Find where the given text appears and provide that cell's center as [X, Y] coordinate. 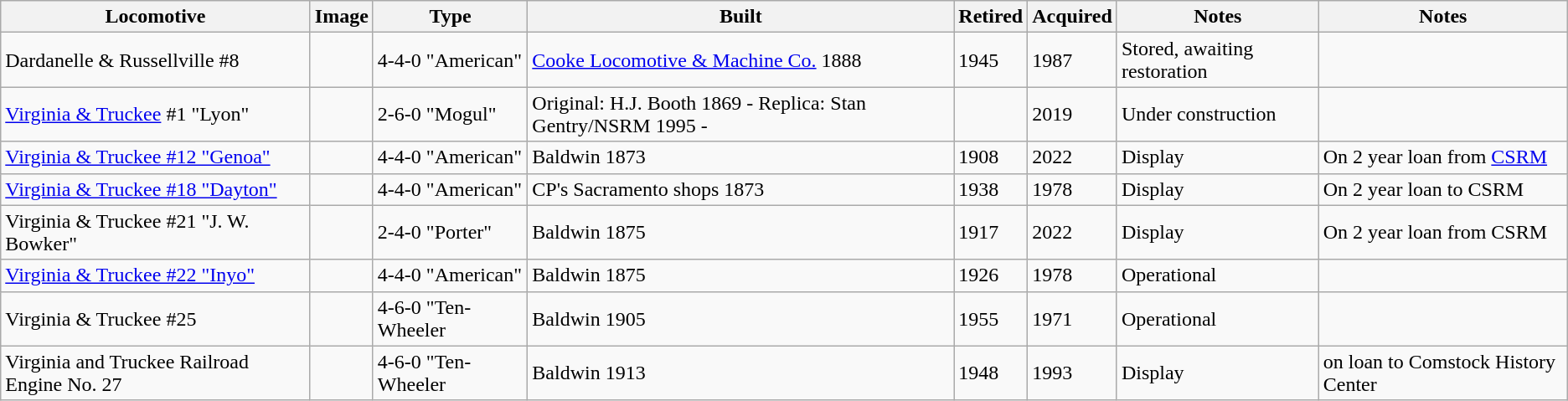
Baldwin 1873 [740, 157]
Original: H.J. Booth 1869 - Replica: Stan Gentry/NSRM 1995 - [740, 114]
Virginia & Truckee #25 [156, 318]
Built [740, 17]
Dardanelle & Russellville #8 [156, 60]
Virginia and Truckee Railroad Engine No. 27 [156, 373]
Image [342, 17]
CP's Sacramento shops 1873 [740, 189]
1908 [991, 157]
1993 [1072, 373]
1926 [991, 275]
2019 [1072, 114]
Virginia & Truckee #1 "Lyon" [156, 114]
1945 [991, 60]
Baldwin 1913 [740, 373]
Retired [991, 17]
Baldwin 1905 [740, 318]
Cooke Locomotive & Machine Co. 1888 [740, 60]
Type [450, 17]
On 2 year loan to CSRM [1442, 189]
2-4-0 "Porter" [450, 233]
1987 [1072, 60]
Virginia & Truckee #21 "J. W. Bowker" [156, 233]
2-6-0 "Mogul" [450, 114]
1955 [991, 318]
1971 [1072, 318]
Stored, awaiting restoration [1218, 60]
Virginia & Truckee #18 "Dayton" [156, 189]
1948 [991, 373]
Under construction [1218, 114]
1938 [991, 189]
1917 [991, 233]
Acquired [1072, 17]
Virginia & Truckee #12 "Genoa" [156, 157]
Virginia & Truckee #22 "Inyo" [156, 275]
on loan to Comstock History Center [1442, 373]
Locomotive [156, 17]
